Capture the cell that displays the provided text and extract its [x, y] central coordinate. 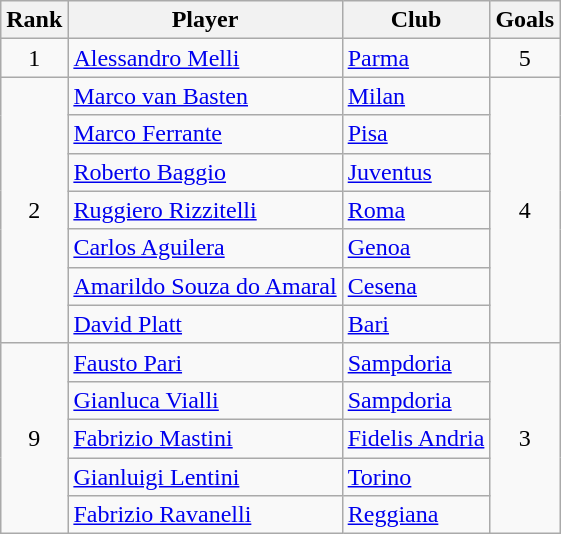
Roma [416, 210]
9 [34, 438]
Parma [416, 58]
Pisa [416, 134]
Juventus [416, 172]
Cesena [416, 286]
Fabrizio Ravanelli [205, 515]
Torino [416, 477]
Player [205, 20]
5 [525, 58]
Gianluigi Lentini [205, 477]
David Platt [205, 324]
Goals [525, 20]
3 [525, 438]
Gianluca Vialli [205, 400]
Club [416, 20]
Reggiana [416, 515]
Marco Ferrante [205, 134]
Ruggiero Rizzitelli [205, 210]
Fidelis Andria [416, 438]
Genoa [416, 248]
Fausto Pari [205, 362]
Carlos Aguilera [205, 248]
Marco van Basten [205, 96]
1 [34, 58]
Fabrizio Mastini [205, 438]
Bari [416, 324]
Alessandro Melli [205, 58]
2 [34, 210]
Amarildo Souza do Amaral [205, 286]
4 [525, 210]
Milan [416, 96]
Roberto Baggio [205, 172]
Rank [34, 20]
